Determine the [X, Y] coordinate at the center of the cell enclosing the given text.  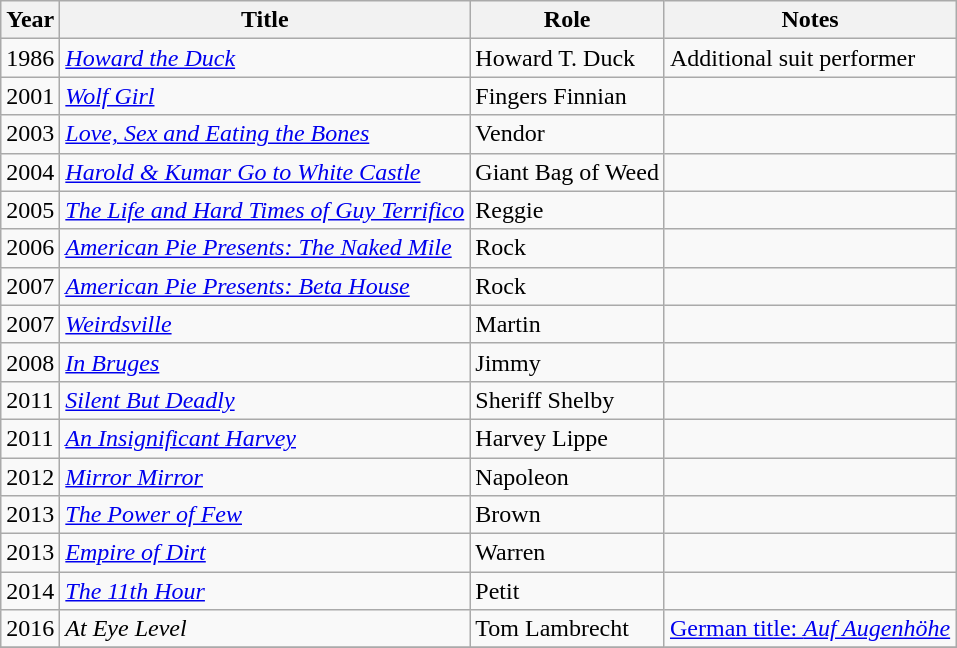
Silent But Deadly [265, 400]
Harold & Kumar Go to White Castle [265, 172]
Jimmy [568, 362]
2016 [30, 629]
Petit [568, 591]
Napoleon [568, 477]
2004 [30, 172]
Notes [810, 20]
Sheriff Shelby [568, 400]
The 11th Hour [265, 591]
Title [265, 20]
Warren [568, 553]
Empire of Dirt [265, 553]
American Pie Presents: The Naked Mile [265, 248]
Brown [568, 515]
The Power of Few [265, 515]
Howard T. Duck [568, 58]
Reggie [568, 210]
Wolf Girl [265, 96]
Tom Lambrecht [568, 629]
2003 [30, 134]
1986 [30, 58]
The Life and Hard Times of Guy Terrifico [265, 210]
Vendor [568, 134]
Harvey Lippe [568, 438]
Weirdsville [265, 324]
In Bruges [265, 362]
2006 [30, 248]
2014 [30, 591]
Love, Sex and Eating the Bones [265, 134]
Fingers Finnian [568, 96]
Additional suit performer [810, 58]
Year [30, 20]
2005 [30, 210]
Mirror Mirror [265, 477]
Martin [568, 324]
American Pie Presents: Beta House [265, 286]
An Insignificant Harvey [265, 438]
Giant Bag of Weed [568, 172]
2008 [30, 362]
Role [568, 20]
2012 [30, 477]
At Eye Level [265, 629]
Howard the Duck [265, 58]
2001 [30, 96]
German title: Auf Augenhöhe [810, 629]
